Capture the cell that displays the provided text and extract its (X, Y) central coordinate. 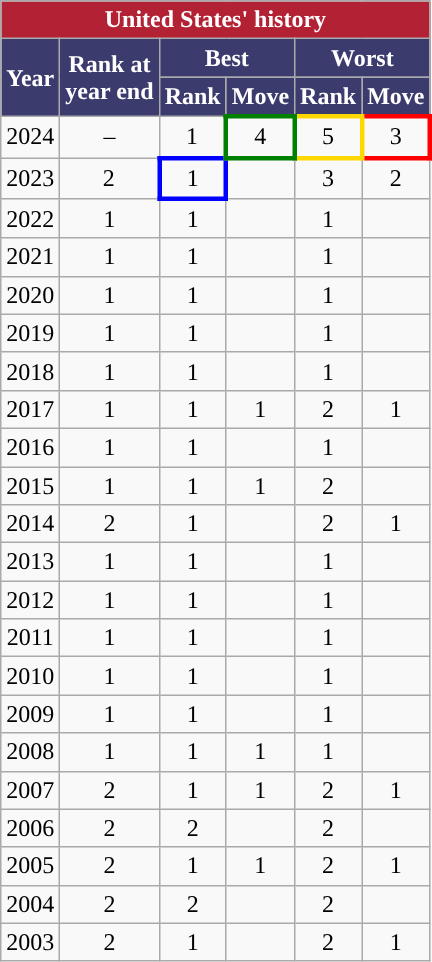
Year (30, 78)
2011 (30, 638)
2007 (30, 790)
2006 (30, 828)
2010 (30, 676)
2016 (30, 447)
2020 (30, 295)
2023 (30, 178)
Best (226, 58)
2013 (30, 562)
2014 (30, 524)
United States' history (216, 20)
2024 (30, 136)
2021 (30, 257)
Worst (362, 58)
2018 (30, 371)
4 (260, 136)
2012 (30, 600)
5 (328, 136)
2019 (30, 333)
2005 (30, 866)
2009 (30, 714)
2022 (30, 219)
– (110, 136)
2004 (30, 904)
2003 (30, 942)
Rank atyear end (110, 78)
2017 (30, 409)
2015 (30, 485)
2008 (30, 752)
